Return (X, Y) of the center of cell containing provided text 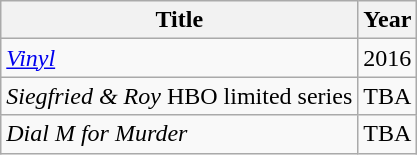
Siegfried & Roy HBO limited series (180, 96)
Dial M for Murder (180, 134)
2016 (388, 58)
Title (180, 20)
Vinyl (180, 58)
Year (388, 20)
